Return (x, y) of the center of cell containing provided text 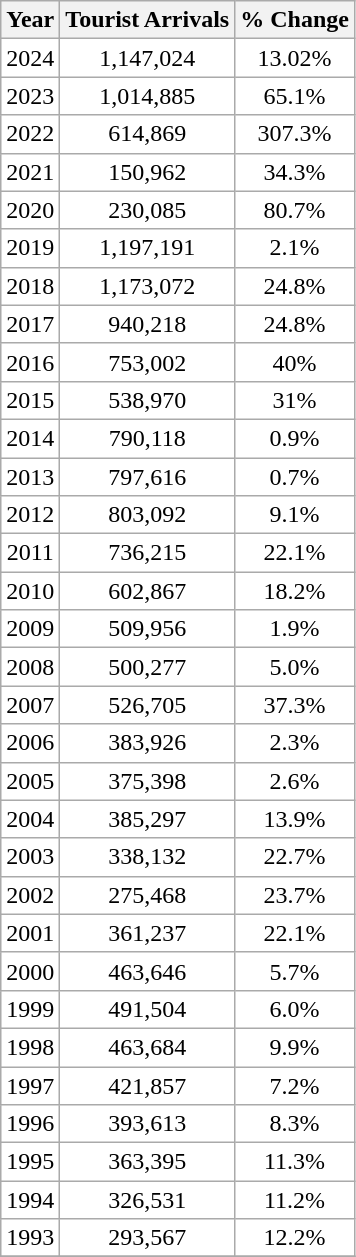
0.9% (295, 438)
2003 (30, 857)
23.7% (295, 895)
1994 (30, 1200)
526,705 (148, 705)
2009 (30, 629)
34.3% (295, 172)
2014 (30, 438)
307.3% (295, 134)
% Change (295, 20)
2006 (30, 743)
40% (295, 362)
940,218 (148, 324)
8.3% (295, 1124)
2010 (30, 591)
2008 (30, 667)
1999 (30, 1009)
1,014,885 (148, 96)
2024 (30, 58)
Year (30, 20)
602,867 (148, 591)
Tourist Arrivals (148, 20)
2000 (30, 971)
2012 (30, 515)
31% (295, 400)
753,002 (148, 362)
797,616 (148, 477)
2015 (30, 400)
1993 (30, 1238)
491,504 (148, 1009)
2005 (30, 781)
11.3% (295, 1162)
500,277 (148, 667)
9.1% (295, 515)
2.3% (295, 743)
614,869 (148, 134)
338,132 (148, 857)
22.7% (295, 857)
18.2% (295, 591)
1.9% (295, 629)
1998 (30, 1047)
6.0% (295, 1009)
2.6% (295, 781)
13.9% (295, 819)
13.02% (295, 58)
1996 (30, 1124)
2018 (30, 286)
5.0% (295, 667)
2019 (30, 248)
9.9% (295, 1047)
12.2% (295, 1238)
421,857 (148, 1085)
37.3% (295, 705)
326,531 (148, 1200)
2007 (30, 705)
385,297 (148, 819)
80.7% (295, 210)
1995 (30, 1162)
2017 (30, 324)
383,926 (148, 743)
509,956 (148, 629)
2016 (30, 362)
230,085 (148, 210)
2004 (30, 819)
2013 (30, 477)
2023 (30, 96)
736,215 (148, 553)
2001 (30, 933)
2011 (30, 553)
2021 (30, 172)
393,613 (148, 1124)
790,118 (148, 438)
2022 (30, 134)
361,237 (148, 933)
463,646 (148, 971)
1997 (30, 1085)
0.7% (295, 477)
2.1% (295, 248)
5.7% (295, 971)
2020 (30, 210)
2002 (30, 895)
7.2% (295, 1085)
11.2% (295, 1200)
538,970 (148, 400)
1,197,191 (148, 248)
375,398 (148, 781)
65.1% (295, 96)
803,092 (148, 515)
1,147,024 (148, 58)
1,173,072 (148, 286)
463,684 (148, 1047)
293,567 (148, 1238)
275,468 (148, 895)
150,962 (148, 172)
363,395 (148, 1162)
